Identify which cell holds the provided text, then report its (X, Y) central coordinate. 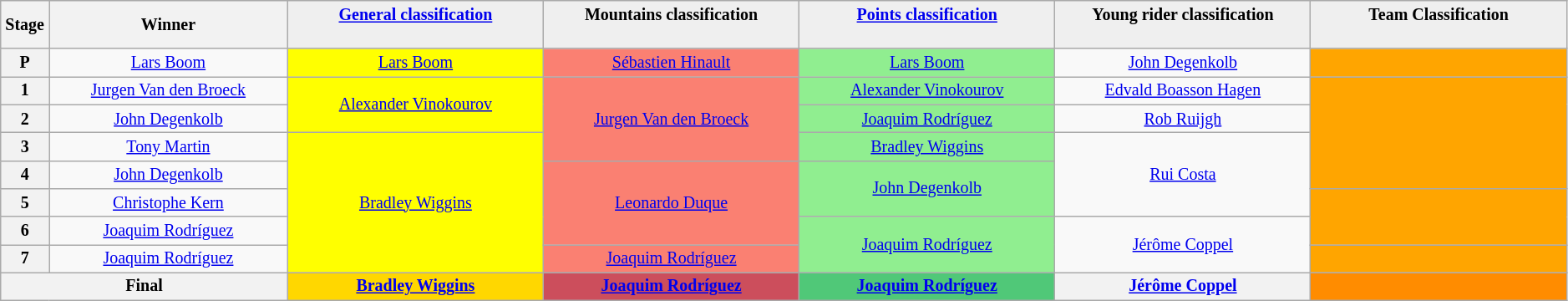
Christophe Kern (169, 202)
Final (145, 286)
P (25, 64)
Rui Costa (1183, 175)
Edvald Boasson Hagen (1183, 90)
2 (25, 119)
Mountains classification (671, 25)
Team Classification (1439, 25)
5 (25, 202)
Points classification (927, 25)
Leonardo Duque (671, 202)
6 (25, 231)
7 (25, 259)
1 (25, 90)
Tony Martin (169, 147)
Young rider classification (1183, 25)
Rob Ruijgh (1183, 119)
General classification (415, 25)
Winner (169, 25)
3 (25, 147)
Sébastien Hinault (671, 64)
4 (25, 174)
Stage (25, 25)
